Output the (x, y) coordinate of the center of the cell containing the given text.  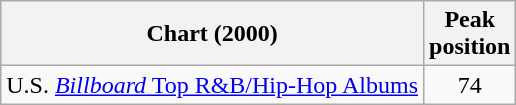
74 (470, 85)
Peak position (470, 34)
Chart (2000) (212, 34)
U.S. Billboard Top R&B/Hip-Hop Albums (212, 85)
